Scan for the cell matching the given text and deliver its (X, Y) coordinate at center. 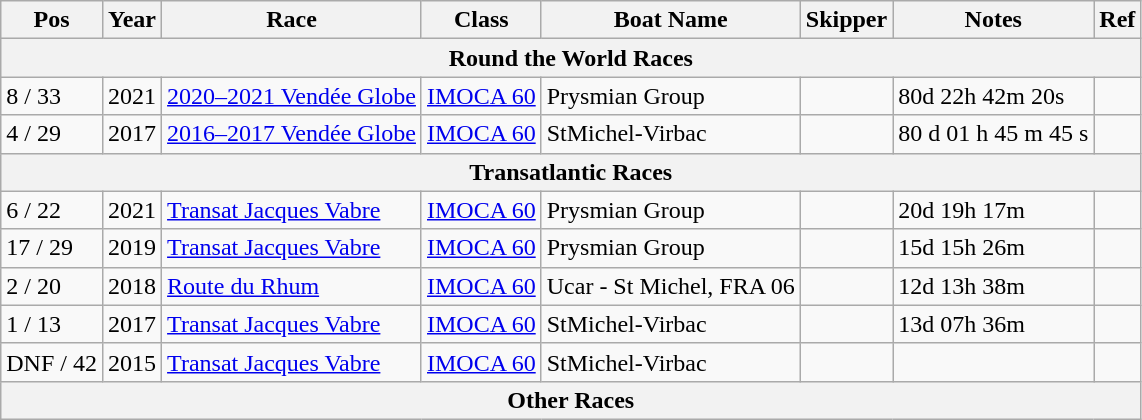
17 / 29 (52, 248)
2020–2021 Vendée Globe (292, 96)
15d 15h 26m (994, 248)
Route du Rhum (292, 286)
Year (132, 20)
80 d 01 h 45 m 45 s (994, 134)
2 / 20 (52, 286)
6 / 22 (52, 210)
1 / 13 (52, 324)
8 / 33 (52, 96)
Round the World Races (571, 58)
12d 13h 38m (994, 286)
Race (292, 20)
80d 22h 42m 20s (994, 96)
20d 19h 17m (994, 210)
13d 07h 36m (994, 324)
DNF / 42 (52, 362)
Notes (994, 20)
2018 (132, 286)
2015 (132, 362)
Ucar - St Michel, FRA 06 (670, 286)
Transatlantic Races (571, 172)
Ref (1118, 20)
Boat Name (670, 20)
2019 (132, 248)
Pos (52, 20)
4 / 29 (52, 134)
2016–2017 Vendée Globe (292, 134)
Other Races (571, 400)
Skipper (846, 20)
Class (481, 20)
